Pinpoint the cell where the given text exists, returning its [x, y] midpoint coordinate. 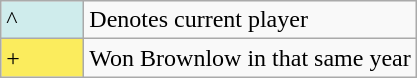
+ [42, 58]
^ [42, 20]
Denotes current player [250, 20]
Won Brownlow in that same year [250, 58]
